Output the [x, y] coordinate of the center of the cell containing the given text.  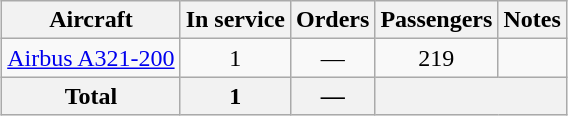
Orders [332, 20]
Airbus A321-200 [91, 58]
Notes [532, 20]
219 [436, 58]
In service [235, 20]
Aircraft [91, 20]
Passengers [436, 20]
Total [91, 96]
